Output the (x, y) coordinate of the center of the cell containing the given text.  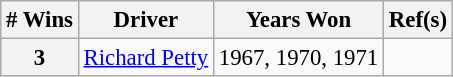
# Wins (40, 20)
Years Won (298, 20)
Richard Petty (146, 58)
3 (40, 58)
1967, 1970, 1971 (298, 58)
Ref(s) (418, 20)
Driver (146, 20)
